Pinpoint the cell where the given text exists, returning its [x, y] midpoint coordinate. 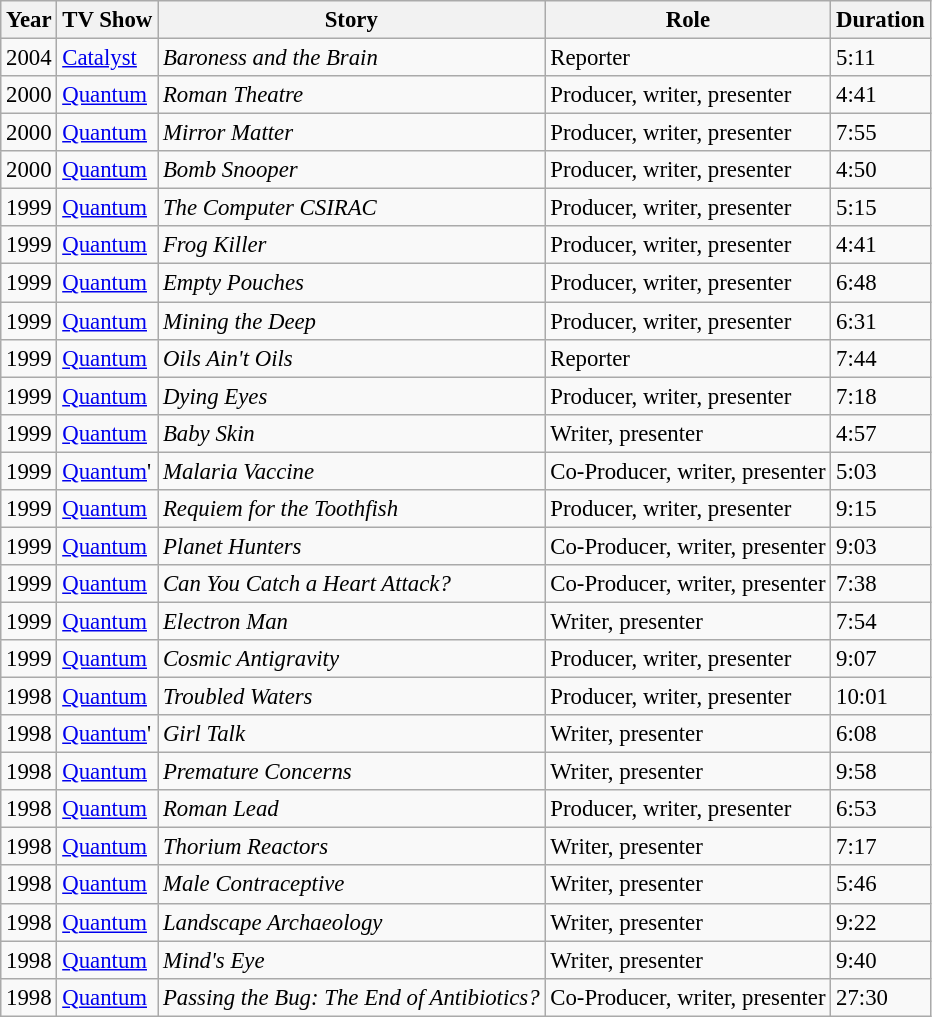
7:44 [880, 358]
9:03 [880, 546]
Role [688, 20]
Premature Concerns [352, 772]
10:01 [880, 697]
6:48 [880, 283]
Male Contraceptive [352, 885]
Oils Ain't Oils [352, 358]
7:55 [880, 133]
9:07 [880, 659]
Thorium Reactors [352, 847]
7:18 [880, 396]
Landscape Archaeology [352, 922]
Duration [880, 20]
9:22 [880, 922]
5:03 [880, 471]
Empty Pouches [352, 283]
Story [352, 20]
TV Show [108, 20]
Roman Theatre [352, 95]
Baby Skin [352, 433]
5:11 [880, 58]
Mind's Eye [352, 960]
Frog Killer [352, 245]
Cosmic Antigravity [352, 659]
7:38 [880, 584]
6:53 [880, 809]
6:08 [880, 734]
Year [29, 20]
5:46 [880, 885]
27:30 [880, 997]
Dying Eyes [352, 396]
The Computer CSIRAC [352, 208]
Catalyst [108, 58]
2004 [29, 58]
4:50 [880, 170]
4:57 [880, 433]
7:17 [880, 847]
Roman Lead [352, 809]
9:58 [880, 772]
Mirror Matter [352, 133]
9:40 [880, 960]
Malaria Vaccine [352, 471]
Troubled Waters [352, 697]
Baroness and the Brain [352, 58]
Passing the Bug: The End of Antibiotics? [352, 997]
Electron Man [352, 621]
7:54 [880, 621]
5:15 [880, 208]
Bomb Snooper [352, 170]
Planet Hunters [352, 546]
Girl Talk [352, 734]
9:15 [880, 509]
Mining the Deep [352, 321]
6:31 [880, 321]
Requiem for the Toothfish [352, 509]
Can You Catch a Heart Attack? [352, 584]
